Capture the cell that displays the provided text and extract its (X, Y) central coordinate. 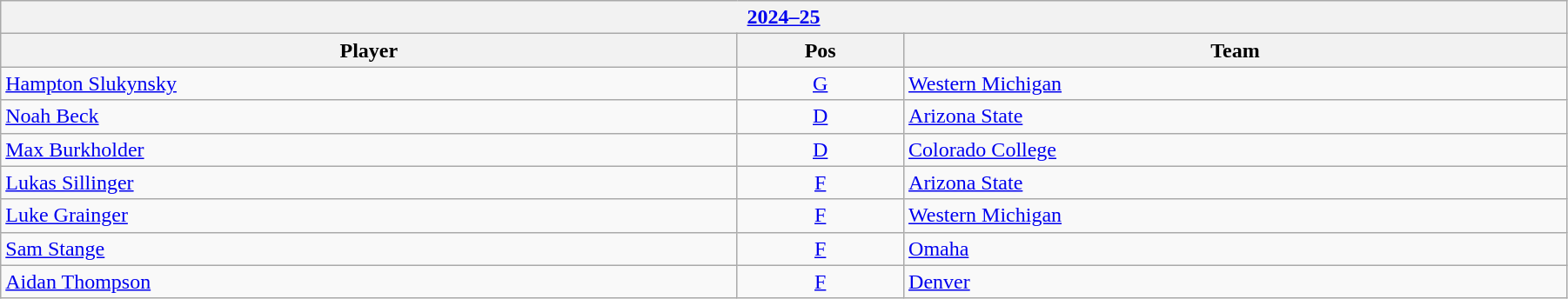
Hampton Slukynsky (369, 83)
Pos (821, 50)
Omaha (1236, 249)
2024–25 (784, 17)
Lukas Sillinger (369, 183)
Sam Stange (369, 249)
Aidan Thompson (369, 282)
Team (1236, 50)
Player (369, 50)
Colorado College (1236, 149)
Luke Grainger (369, 216)
Denver (1236, 282)
Noah Beck (369, 116)
Max Burkholder (369, 149)
G (821, 83)
